For the text-containing cell, return its midpoint in (X, Y) coordinate format. 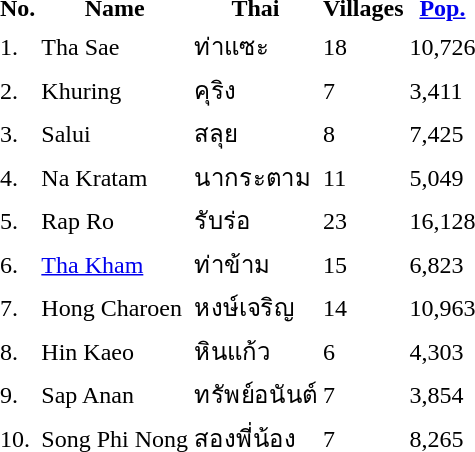
Hong Charoen (115, 308)
ทรัพย์อนันต์ (256, 394)
Hin Kaeo (115, 351)
6 (364, 351)
8 (364, 134)
Salui (115, 134)
คุริง (256, 90)
ท่าข้าม (256, 264)
15 (364, 264)
Tha Kham (115, 264)
Khuring (115, 90)
11 (364, 177)
หินแก้ว (256, 351)
18 (364, 46)
Sap Anan (115, 394)
นากระตาม (256, 177)
23 (364, 220)
Rap Ro (115, 220)
Na Kratam (115, 177)
ท่าแซะ (256, 46)
สลุย (256, 134)
Tha Sae (115, 46)
14 (364, 308)
รับร่อ (256, 220)
หงษ์เจริญ (256, 308)
